Search for the cell housing the specified text and yield its [x, y] center coordinate. 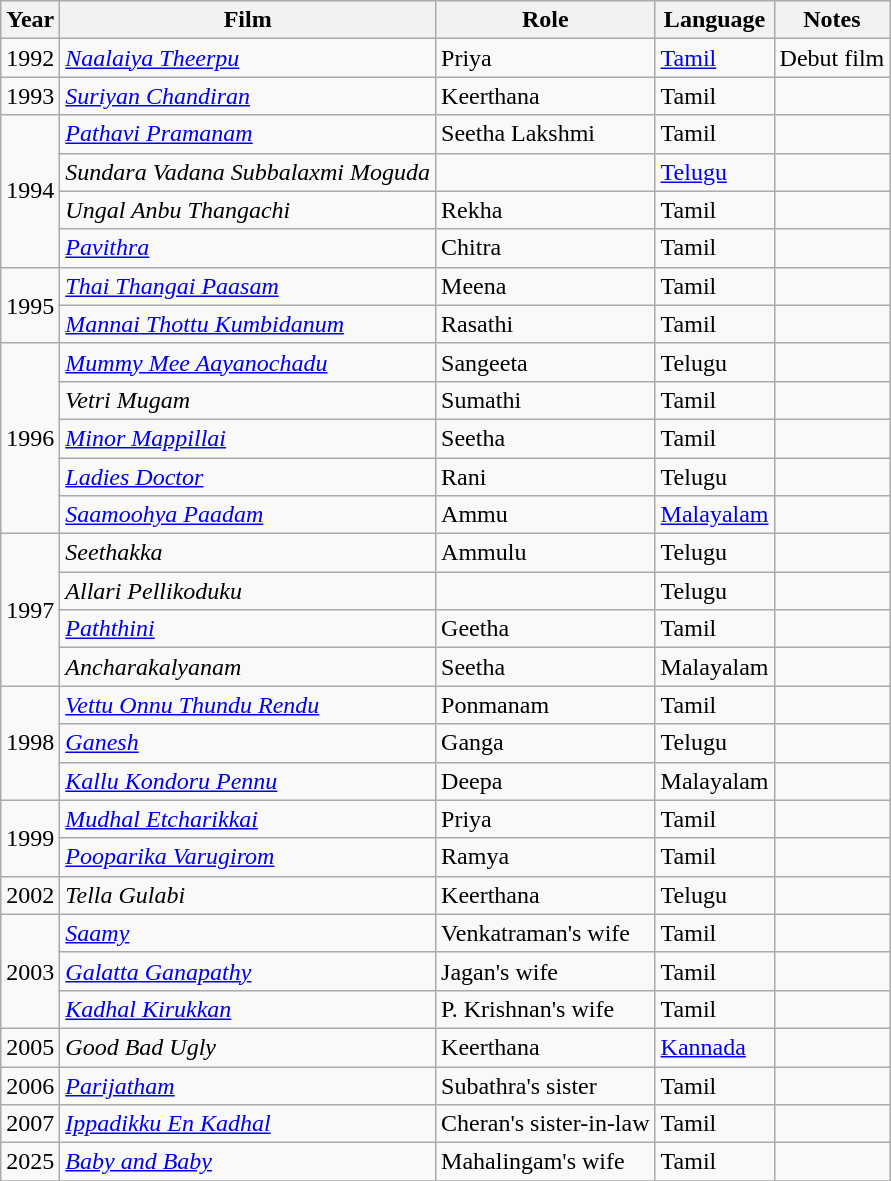
Saamy [248, 933]
Minor Mappillai [248, 438]
2002 [30, 895]
Debut film [832, 58]
Ippadikku En Kadhal [248, 1124]
Mummy Mee Aayanochadu [248, 362]
Vetri Mugam [248, 400]
Notes [832, 20]
Role [546, 20]
Ladies Doctor [248, 477]
Mannai Thottu Kumbidanum [248, 324]
1996 [30, 438]
Paththini [248, 629]
Jagan's wife [546, 971]
Cheran's sister-in-law [546, 1124]
1997 [30, 610]
Venkatraman's wife [546, 933]
Pathavi Pramanam [248, 134]
Seetha Lakshmi [546, 134]
Pavithra [248, 248]
1995 [30, 305]
Film [248, 20]
Saamoohya Paadam [248, 515]
Deepa [546, 781]
Good Bad Ugly [248, 1047]
2007 [30, 1124]
P. Krishnan's wife [546, 1009]
Kallu Kondoru Pennu [248, 781]
Language [714, 20]
Pooparika Varugirom [248, 857]
Galatta Ganapathy [248, 971]
1992 [30, 58]
Rekha [546, 210]
1999 [30, 838]
Ammulu [546, 553]
Meena [546, 286]
Suriyan Chandiran [248, 96]
Year [30, 20]
Ganesh [248, 743]
Thai Thangai Paasam [248, 286]
Chitra [546, 248]
Sangeeta [546, 362]
Baby and Baby [248, 1162]
Ponmanam [546, 705]
2005 [30, 1047]
Allari Pellikoduku [248, 591]
Ganga [546, 743]
2003 [30, 971]
Rani [546, 477]
Ungal Anbu Thangachi [248, 210]
Ramya [546, 857]
2006 [30, 1085]
Kadhal Kirukkan [248, 1009]
Ammu [546, 515]
1993 [30, 96]
Sumathi [546, 400]
Parijatham [248, 1085]
1998 [30, 743]
Ancharakalyanam [248, 667]
Seethakka [248, 553]
Geetha [546, 629]
2025 [30, 1162]
Kannada [714, 1047]
Naalaiya Theerpu [248, 58]
Subathra's sister [546, 1085]
Tella Gulabi [248, 895]
Mudhal Etcharikkai [248, 819]
1994 [30, 191]
Sundara Vadana Subbalaxmi Moguda [248, 172]
Rasathi [546, 324]
Vettu Onnu Thundu Rendu [248, 705]
Mahalingam's wife [546, 1162]
